Detect which cell encompasses the target text, then output its (x, y) center coordinate. 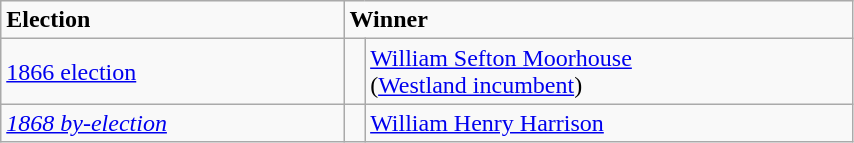
1866 election (172, 72)
William Henry Harrison (609, 123)
Election (172, 20)
Winner (598, 20)
1868 by-election (172, 123)
William Sefton Moorhouse(Westland incumbent) (609, 72)
